Find where the given text appears and provide that cell's center as (x, y) coordinate. 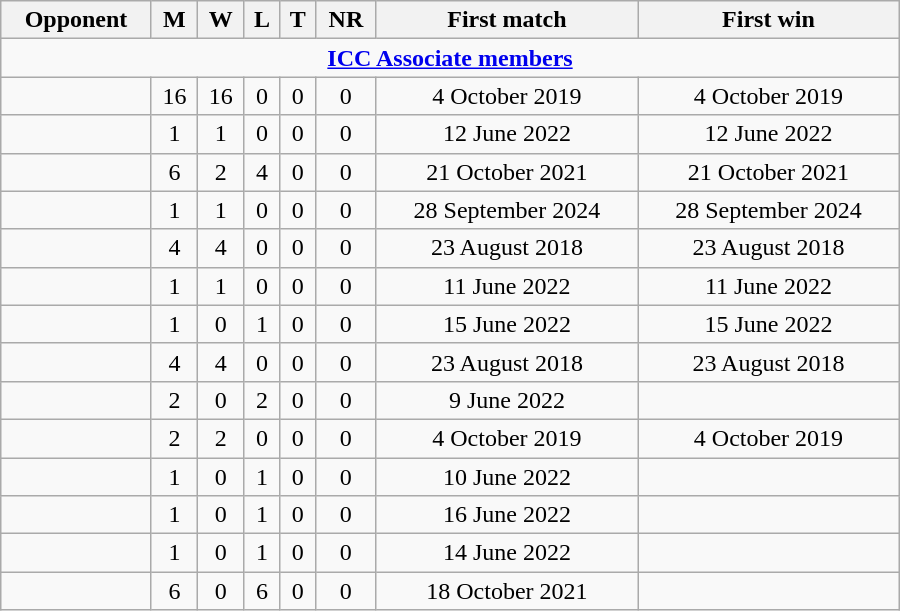
T (298, 20)
NR (346, 20)
First win (769, 20)
First match (507, 20)
Opponent (76, 20)
10 June 2022 (507, 477)
W (221, 20)
ICC Associate members (450, 58)
16 June 2022 (507, 515)
9 June 2022 (507, 400)
14 June 2022 (507, 553)
L (262, 20)
18 October 2021 (507, 591)
M (174, 20)
